Determine the [x, y] coordinate at the center of the cell enclosing the given text.  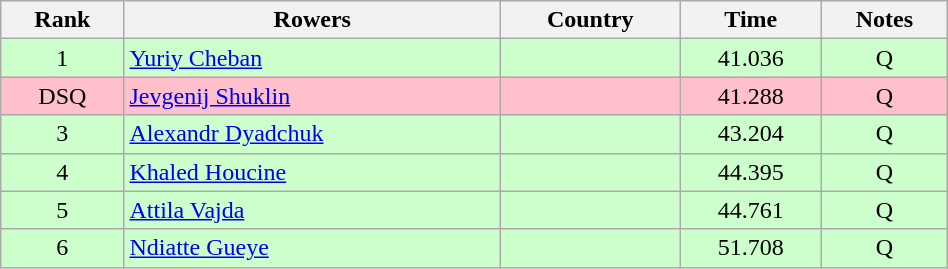
Rowers [312, 20]
Attila Vajda [312, 210]
Ndiatte Gueye [312, 248]
Notes [885, 20]
43.204 [751, 134]
DSQ [62, 96]
4 [62, 172]
Rank [62, 20]
3 [62, 134]
Time [751, 20]
6 [62, 248]
Country [591, 20]
Khaled Houcine [312, 172]
41.288 [751, 96]
41.036 [751, 58]
5 [62, 210]
1 [62, 58]
Yuriy Cheban [312, 58]
Jevgenij Shuklin [312, 96]
44.395 [751, 172]
51.708 [751, 248]
Alexandr Dyadchuk [312, 134]
44.761 [751, 210]
